Search for the cell housing the specified text and yield its [x, y] center coordinate. 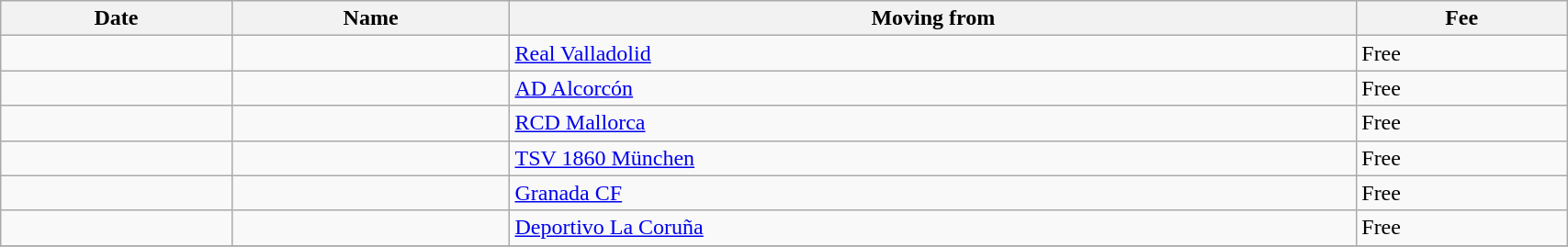
TSV 1860 München [933, 158]
AD Alcorcón [933, 88]
Granada CF [933, 193]
Name [371, 18]
RCD Mallorca [933, 123]
Real Valladolid [933, 53]
Fee [1462, 18]
Date [117, 18]
Moving from [933, 18]
Deportivo La Coruña [933, 228]
